Capture the cell that displays the provided text and extract its [X, Y] central coordinate. 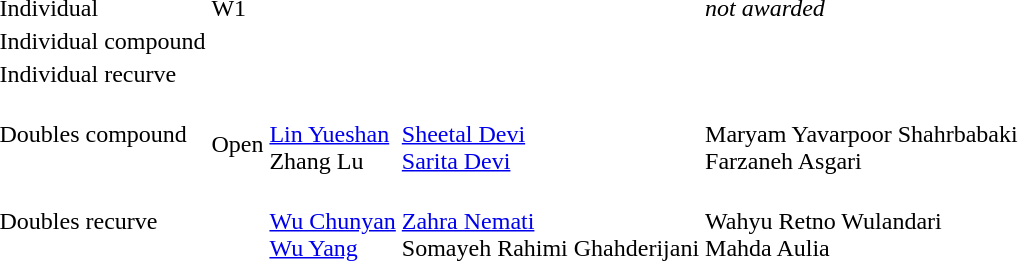
Sheetal DeviSarita Devi [550, 134]
Lin YueshanZhang Lu [332, 134]
